Capture the cell that displays the provided text and extract its [X, Y] central coordinate. 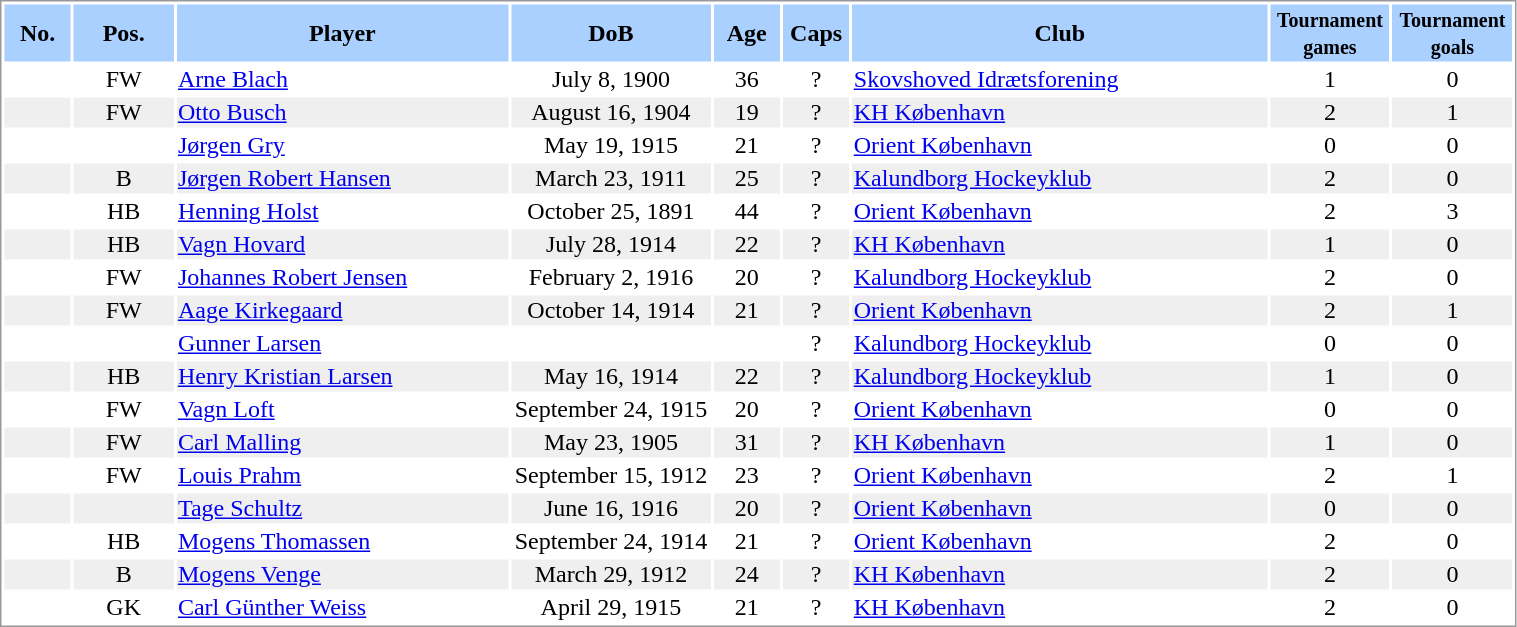
Johannes Robert Jensen [342, 277]
Player [342, 32]
Jørgen Gry [342, 145]
July 28, 1914 [610, 245]
44 [747, 211]
Louis Prahm [342, 475]
Carl Günther Weiss [342, 607]
May 23, 1905 [610, 443]
31 [747, 443]
Skovshoved Idrætsforening [1060, 79]
Henry Kristian Larsen [342, 377]
August 16, 1904 [610, 113]
October 14, 1914 [610, 311]
June 16, 1916 [610, 509]
September 24, 1915 [610, 409]
19 [747, 113]
23 [747, 475]
May 19, 1915 [610, 145]
Mogens Thomassen [342, 541]
October 25, 1891 [610, 211]
May 16, 1914 [610, 377]
No. [37, 32]
Gunner Larsen [342, 343]
September 15, 1912 [610, 475]
Tournamentgames [1330, 32]
Age [747, 32]
September 24, 1914 [610, 541]
Carl Malling [342, 443]
Caps [816, 32]
February 2, 1916 [610, 277]
Tournamentgoals [1453, 32]
Vagn Loft [342, 409]
36 [747, 79]
March 29, 1912 [610, 575]
24 [747, 575]
25 [747, 179]
Pos. [124, 32]
DoB [610, 32]
GK [124, 607]
Mogens Venge [342, 575]
March 23, 1911 [610, 179]
Jørgen Robert Hansen [342, 179]
Club [1060, 32]
Henning Holst [342, 211]
July 8, 1900 [610, 79]
April 29, 1915 [610, 607]
3 [1453, 211]
Vagn Hovard [342, 245]
Otto Busch [342, 113]
Arne Blach [342, 79]
Aage Kirkegaard [342, 311]
Tage Schultz [342, 509]
